Return the [X, Y] coordinate for the center point of the cell that contains the specified text.  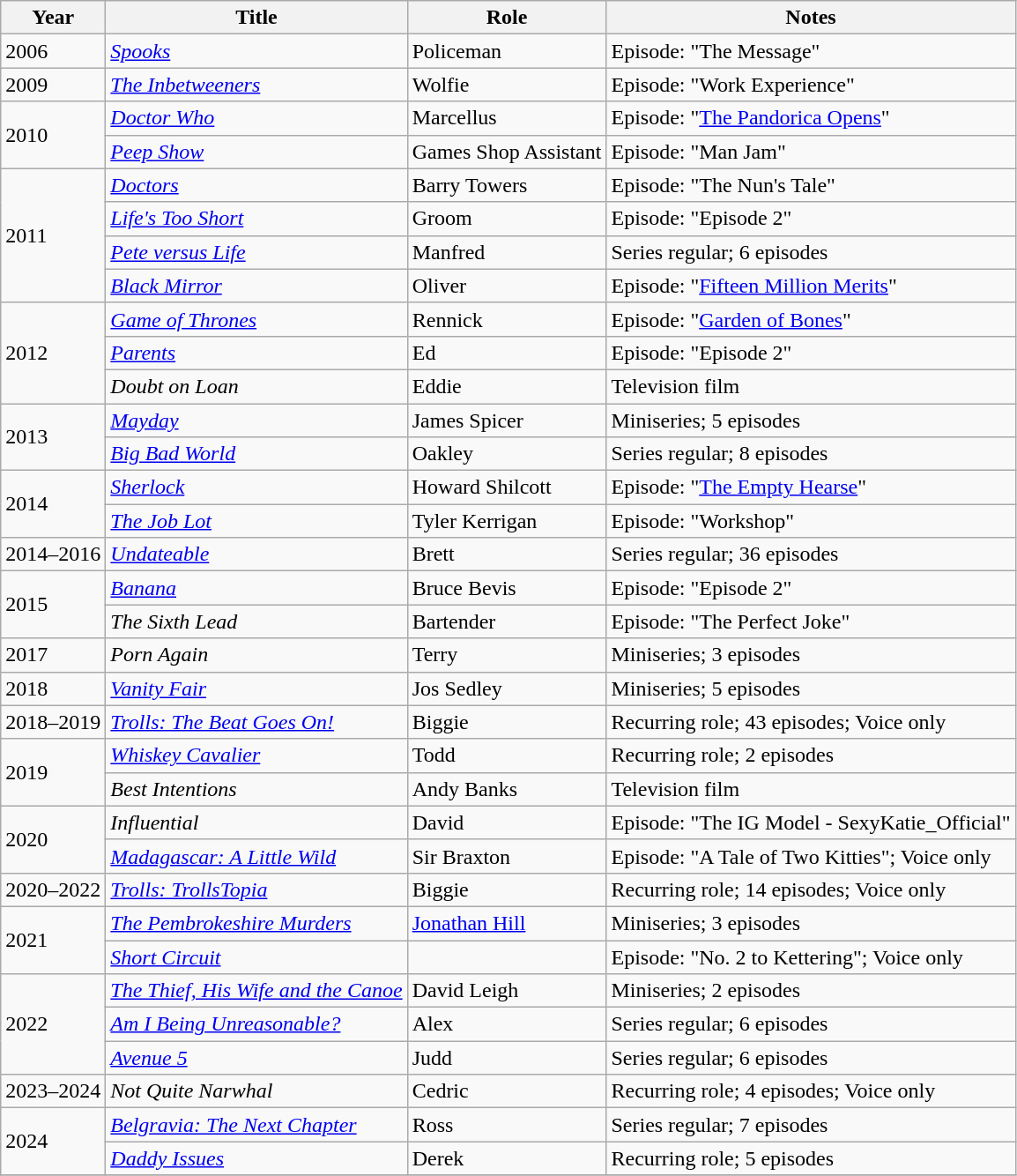
Not Quite Narwhal [256, 1091]
Am I Being Unreasonable? [256, 1024]
Trolls: The Beat Goes On! [256, 722]
2020–2022 [53, 889]
Notes [811, 18]
Episode: "The Empty Hearse" [811, 488]
Role [507, 18]
2011 [53, 235]
Episode: "No. 2 to Kettering"; Voice only [811, 956]
Series regular; 8 episodes [811, 454]
Episode: "Workshop" [811, 521]
Sherlock [256, 488]
2022 [53, 1024]
Big Bad World [256, 454]
2006 [53, 51]
Madagascar: A Little Wild [256, 856]
Vanity Fair [256, 688]
Doubt on Loan [256, 386]
Miniseries; 2 episodes [811, 991]
Game of Thrones [256, 319]
Episode: "The Perfect Joke" [811, 621]
Influential [256, 822]
2018 [53, 688]
2018–2019 [53, 722]
Marcellus [507, 118]
Bruce Bevis [507, 588]
Episode: "The IG Model - SexyKatie_Official" [811, 822]
2020 [53, 839]
The Thief, His Wife and the Canoe [256, 991]
Oakley [507, 454]
David Leigh [507, 991]
Episode: "Garden of Bones" [811, 319]
Banana [256, 588]
Short Circuit [256, 956]
Judd [507, 1058]
Series regular; 36 episodes [811, 555]
Series regular; 7 episodes [811, 1125]
Episode: "Fifteen Million Merits" [811, 286]
Brett [507, 555]
The Inbetweeners [256, 85]
Jonathan Hill [507, 923]
Recurring role; 5 episodes [811, 1158]
Barry Towers [507, 185]
Oliver [507, 286]
Year [53, 18]
Doctor Who [256, 118]
2015 [53, 605]
2024 [53, 1142]
Episode: "The Pandorica Opens" [811, 118]
2009 [53, 85]
Howard Shilcott [507, 488]
Cedric [507, 1091]
Terry [507, 655]
Ed [507, 353]
2012 [53, 353]
2013 [53, 437]
Mayday [256, 421]
James Spicer [507, 421]
Peep Show [256, 152]
Recurring role; 2 episodes [811, 755]
Groom [507, 219]
The Pembrokeshire Murders [256, 923]
The Job Lot [256, 521]
Derek [507, 1158]
Porn Again [256, 655]
Ross [507, 1125]
Black Mirror [256, 286]
David [507, 822]
Episode: "The Message" [811, 51]
Wolfie [507, 85]
Pete versus Life [256, 252]
Life's Too Short [256, 219]
Undateable [256, 555]
Rennick [507, 319]
2017 [53, 655]
Episode: "Man Jam" [811, 152]
2014–2016 [53, 555]
Tyler Kerrigan [507, 521]
Recurring role; 43 episodes; Voice only [811, 722]
2014 [53, 504]
2023–2024 [53, 1091]
Parents [256, 353]
Doctors [256, 185]
2019 [53, 772]
Jos Sedley [507, 688]
Trolls: TrollsTopia [256, 889]
Daddy Issues [256, 1158]
Best Intentions [256, 789]
Whiskey Cavalier [256, 755]
The Sixth Lead [256, 621]
Eddie [507, 386]
Andy Banks [507, 789]
Games Shop Assistant [507, 152]
Episode: "A Tale of Two Kitties"; Voice only [811, 856]
Recurring role; 14 episodes; Voice only [811, 889]
Avenue 5 [256, 1058]
2021 [53, 940]
Spooks [256, 51]
Episode: "The Nun's Tale" [811, 185]
Bartender [507, 621]
2010 [53, 135]
Sir Braxton [507, 856]
Manfred [507, 252]
Title [256, 18]
Todd [507, 755]
Recurring role; 4 episodes; Voice only [811, 1091]
Episode: "Work Experience" [811, 85]
Alex [507, 1024]
Policeman [507, 51]
Belgravia: The Next Chapter [256, 1125]
